Return the (x, y) coordinate for the center point of the cell that contains the specified text.  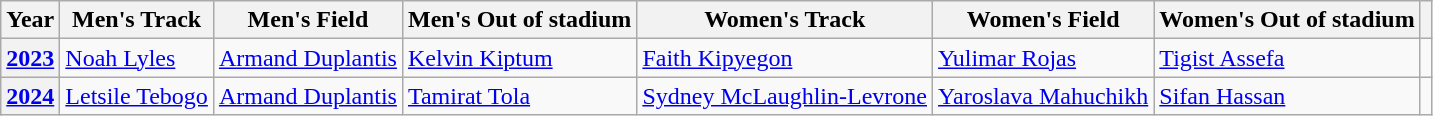
Men's Out of stadium (519, 20)
Men's Track (137, 20)
Tigist Assefa (1287, 58)
2023 (30, 58)
Faith Kipyegon (785, 58)
Women's Track (785, 20)
Women's Out of stadium (1287, 20)
Sifan Hassan (1287, 96)
Noah Lyles (137, 58)
Women's Field (1044, 20)
Tamirat Tola (519, 96)
Kelvin Kiptum (519, 58)
Sydney McLaughlin-Levrone (785, 96)
Letsile Tebogo (137, 96)
Men's Field (308, 20)
2024 (30, 96)
Yaroslava Mahuchikh (1044, 96)
Yulimar Rojas (1044, 58)
Year (30, 20)
